Detect which cell encompasses the target text, then output its (X, Y) center coordinate. 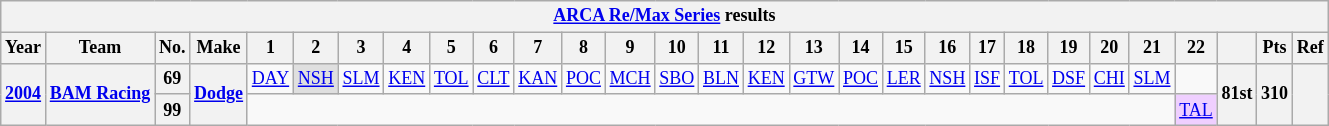
DSF (1069, 78)
20 (1109, 48)
SBO (677, 78)
Team (100, 48)
CLT (494, 78)
DAY (270, 78)
15 (904, 48)
310 (1275, 94)
9 (630, 48)
2 (316, 48)
2004 (24, 94)
10 (677, 48)
GTW (814, 78)
ARCA Re/Max Series results (664, 16)
8 (584, 48)
4 (407, 48)
14 (861, 48)
BLN (722, 78)
3 (361, 48)
7 (538, 48)
11 (722, 48)
17 (988, 48)
21 (1152, 48)
22 (1196, 48)
LER (904, 78)
13 (814, 48)
BAM Racing (100, 94)
99 (172, 110)
MCH (630, 78)
1 (270, 48)
No. (172, 48)
Make (219, 48)
Pts (1275, 48)
CHI (1109, 78)
19 (1069, 48)
16 (948, 48)
5 (452, 48)
ISF (988, 78)
18 (1026, 48)
12 (766, 48)
Dodge (219, 94)
Year (24, 48)
KAN (538, 78)
TAL (1196, 110)
Ref (1310, 48)
6 (494, 48)
69 (172, 78)
81st (1237, 94)
